Output the (x, y) coordinate of the center of the cell containing the given text.  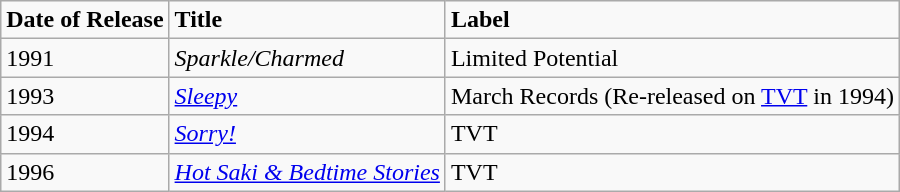
Sparkle/Charmed (307, 58)
1993 (85, 96)
Label (672, 20)
1996 (85, 172)
1994 (85, 134)
Sleepy (307, 96)
Hot Saki & Bedtime Stories (307, 172)
1991 (85, 58)
Sorry! (307, 134)
March Records (Re-released on TVT in 1994) (672, 96)
Date of Release (85, 20)
Limited Potential (672, 58)
Title (307, 20)
